From the cell containing the given text, extract its center point as [x, y] coordinate. 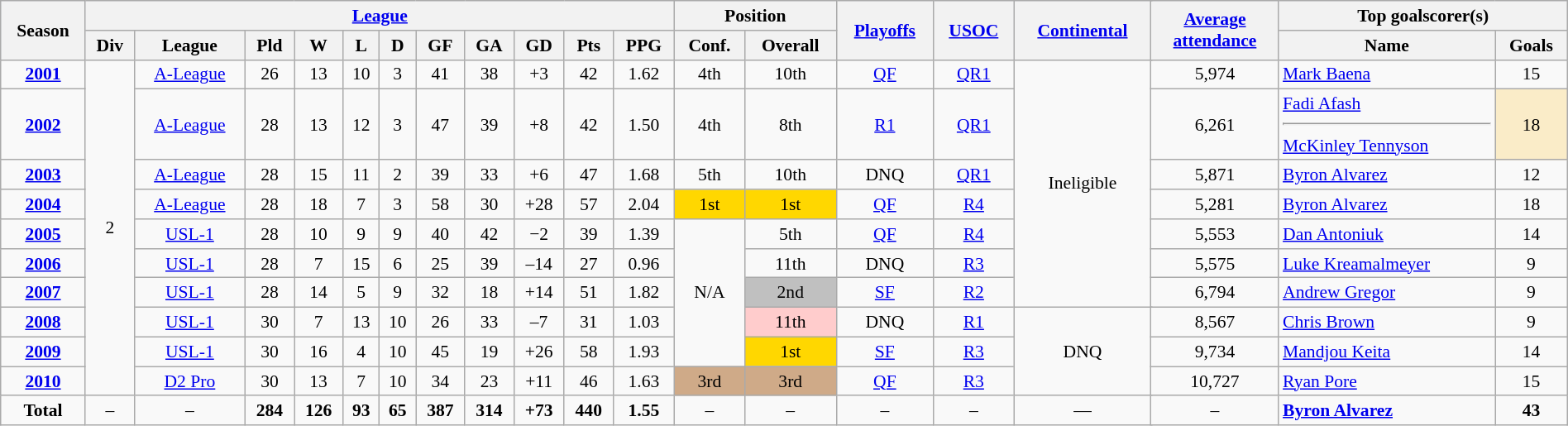
126 [319, 411]
Ineligible [1083, 184]
2005 [43, 234]
40 [440, 234]
Top goalscorer(s) [1422, 16]
2008 [43, 323]
2004 [43, 204]
Conf. [710, 45]
5 [361, 293]
Pld [270, 45]
284 [270, 411]
Name [1387, 45]
1.62 [643, 74]
GF [440, 45]
5,553 [1215, 234]
+6 [539, 175]
1.55 [643, 411]
314 [490, 411]
2002 [43, 125]
+73 [539, 411]
— [1083, 411]
1.50 [643, 125]
R2 [974, 293]
Dan Antoniuk [1387, 234]
8th [791, 125]
2006 [43, 264]
440 [589, 411]
43 [1532, 411]
6 [398, 264]
–7 [539, 323]
2nd [791, 293]
+8 [539, 125]
USOC [974, 30]
34 [440, 381]
6,261 [1215, 125]
Season [43, 30]
41 [440, 74]
4 [361, 352]
23 [490, 381]
1.63 [643, 381]
46 [589, 381]
2010 [43, 381]
32 [440, 293]
+28 [539, 204]
Continental [1083, 30]
1.03 [643, 323]
W [319, 45]
Chris Brown [1387, 323]
1.93 [643, 352]
L [361, 45]
Div [109, 45]
Pts [589, 45]
387 [440, 411]
31 [589, 323]
65 [398, 411]
Position [755, 16]
−2 [539, 234]
9,734 [1215, 352]
0.96 [643, 264]
Total [43, 411]
57 [589, 204]
5,871 [1215, 175]
2009 [43, 352]
–14 [539, 264]
2007 [43, 293]
D [398, 45]
Overall [791, 45]
Average attendance [1215, 30]
1.82 [643, 293]
1.68 [643, 175]
27 [589, 264]
45 [440, 352]
5,974 [1215, 74]
Luke Kreamalmeyer [1387, 264]
51 [589, 293]
93 [361, 411]
+11 [539, 381]
GD [539, 45]
Mandjou Keita [1387, 352]
Playoffs [885, 30]
10,727 [1215, 381]
2003 [43, 175]
19 [490, 352]
+26 [539, 352]
PPG [643, 45]
+14 [539, 293]
D2 Pro [189, 381]
11 [361, 175]
Andrew Gregor [1387, 293]
25 [440, 264]
38 [490, 74]
6,794 [1215, 293]
2.04 [643, 204]
+3 [539, 74]
Mark Baena [1387, 74]
8,567 [1215, 323]
16 [319, 352]
2001 [43, 74]
5,575 [1215, 264]
5,281 [1215, 204]
Fadi Afash McKinley Tennyson [1387, 125]
1.39 [643, 234]
GA [490, 45]
Ryan Pore [1387, 381]
N/A [710, 293]
Goals [1532, 45]
